Determine the [X, Y] coordinate at the center of the cell enclosing the given text.  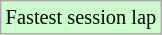
Fastest session lap [81, 17]
